Search for the cell housing the specified text and yield its [X, Y] center coordinate. 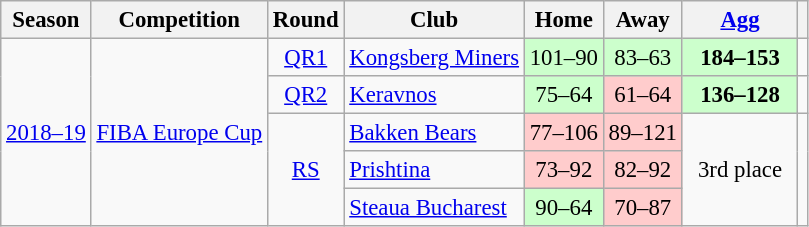
Round [305, 20]
Prishtina [434, 170]
Keravnos [434, 95]
90–64 [564, 208]
101–90 [564, 58]
136–128 [740, 95]
70–87 [642, 208]
61–64 [642, 95]
QR2 [305, 95]
Competition [179, 20]
RS [305, 170]
Season [46, 20]
Kongsberg Miners [434, 58]
Away [642, 20]
77–106 [564, 133]
82–92 [642, 170]
Steaua Bucharest [434, 208]
FIBA Europe Cup [179, 133]
73–92 [564, 170]
QR1 [305, 58]
75–64 [564, 95]
83–63 [642, 58]
3rd place [740, 170]
2018–19 [46, 133]
89–121 [642, 133]
Agg [740, 20]
Club [434, 20]
Bakken Bears [434, 133]
Home [564, 20]
184–153 [740, 58]
